Scan for the cell matching the given text and deliver its (x, y) coordinate at center. 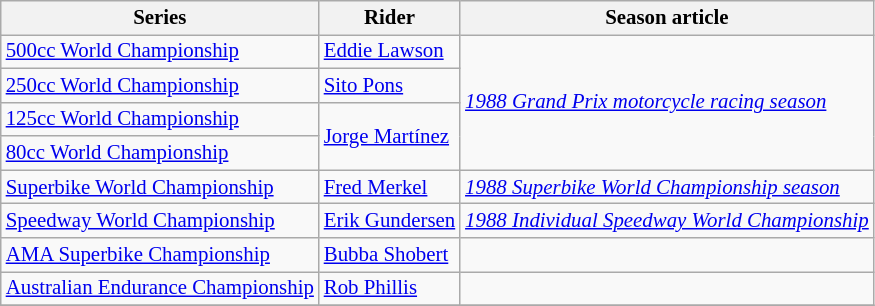
Australian Endurance Championship (160, 288)
Sito Pons (390, 85)
Fred Merkel (390, 187)
Superbike World Championship (160, 187)
Eddie Lawson (390, 51)
Bubba Shobert (390, 255)
1988 Superbike World Championship season (667, 187)
1988 Individual Speedway World Championship (667, 221)
Speedway World Championship (160, 221)
Rider (390, 18)
AMA Superbike Championship (160, 255)
Rob Phillis (390, 288)
250cc World Championship (160, 85)
Jorge Martínez (390, 136)
Season article (667, 18)
500cc World Championship (160, 51)
Series (160, 18)
125cc World Championship (160, 119)
Erik Gundersen (390, 221)
1988 Grand Prix motorcycle racing season (667, 102)
80cc World Championship (160, 153)
